Identify which cell holds the provided text, then report its (x, y) central coordinate. 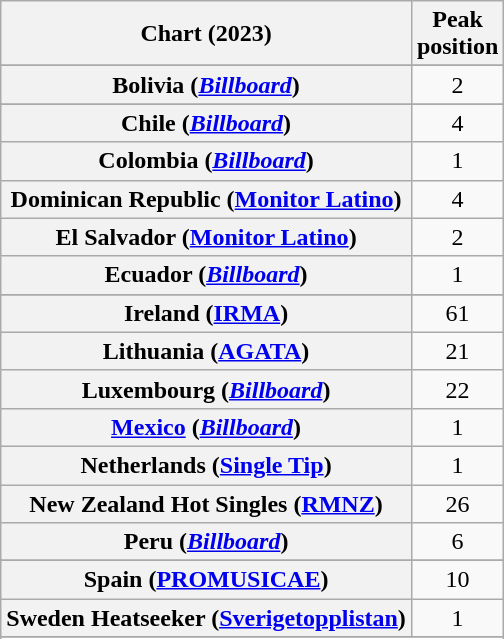
Peru (Billboard) (206, 542)
New Zealand Hot Singles (RMNZ) (206, 503)
Spain (PROMUSICAE) (206, 580)
26 (457, 503)
Ecuador (Billboard) (206, 275)
Dominican Republic (Monitor Latino) (206, 199)
Chile (Billboard) (206, 123)
El Salvador (Monitor Latino) (206, 237)
61 (457, 313)
Peakposition (457, 34)
21 (457, 351)
6 (457, 542)
10 (457, 580)
22 (457, 389)
Chart (2023) (206, 34)
Bolivia (Billboard) (206, 85)
Netherlands (Single Tip) (206, 465)
Mexico (Billboard) (206, 427)
Lithuania (AGATA) (206, 351)
Luxembourg (Billboard) (206, 389)
Colombia (Billboard) (206, 161)
Ireland (IRMA) (206, 313)
Sweden Heatseeker (Sverigetopplistan) (206, 618)
